Determine the [X, Y] coordinate at the center of the cell enclosing the given text.  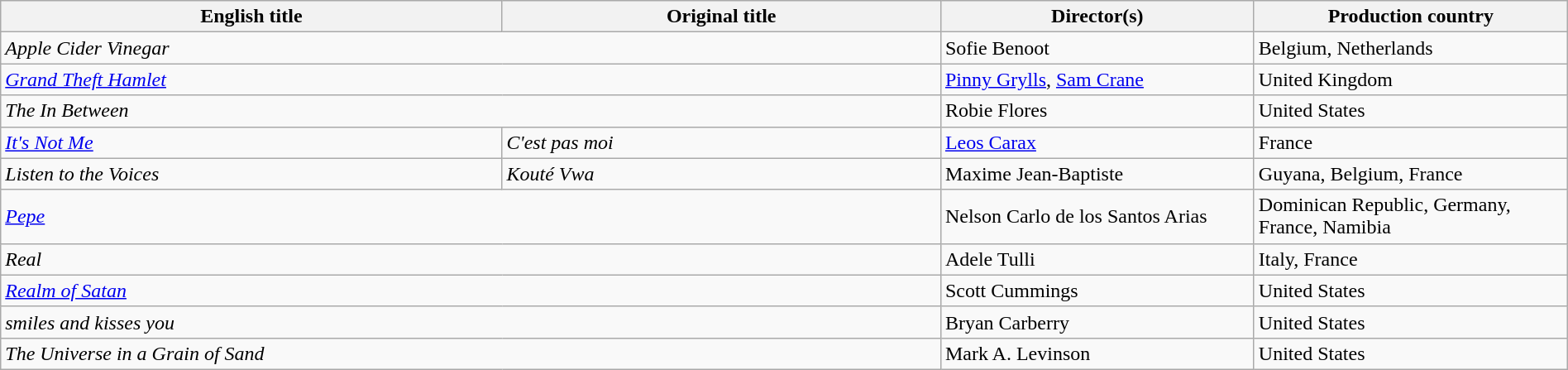
Italy, France [1411, 259]
Production country [1411, 17]
Adele Tulli [1097, 259]
Sofie Benoot [1097, 48]
Maxime Jean-Baptiste [1097, 174]
Leos Carax [1097, 142]
Pepe [471, 217]
C'est pas moi [721, 142]
Original title [721, 17]
Bryan Carberry [1097, 322]
English title [251, 17]
The Universe in a Grain of Sand [471, 353]
Scott Cummings [1097, 291]
Director(s) [1097, 17]
Kouté Vwa [721, 174]
Pinny Grylls, Sam Crane [1097, 79]
Nelson Carlo de los Santos Arias [1097, 217]
smiles and kisses you [471, 322]
United Kingdom [1411, 79]
Grand Theft Hamlet [471, 79]
France [1411, 142]
Apple Cider Vinegar [471, 48]
It's Not Me [251, 142]
Mark A. Levinson [1097, 353]
Listen to the Voices [251, 174]
Robie Flores [1097, 111]
Guyana, Belgium, France [1411, 174]
Realm of Satan [471, 291]
Belgium, Netherlands [1411, 48]
The In Between [471, 111]
Real [471, 259]
Dominican Republic, Germany, France, Namibia [1411, 217]
